Pinpoint the cell where the given text exists, returning its (X, Y) midpoint coordinate. 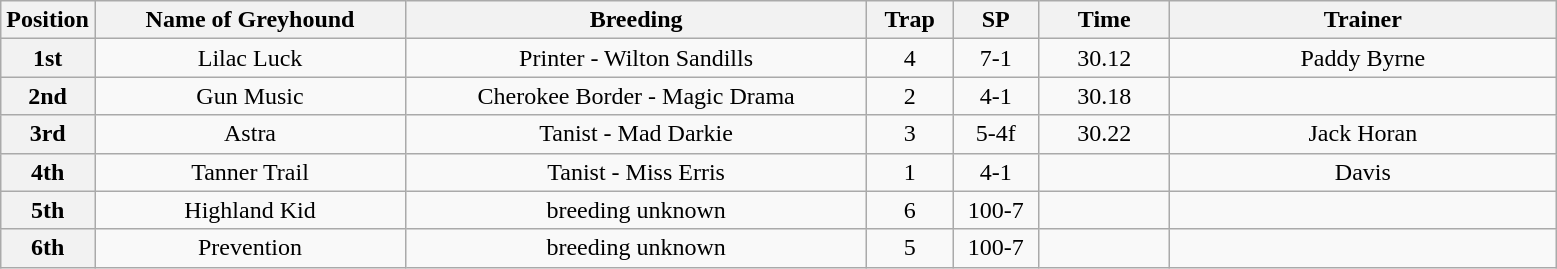
30.22 (1104, 134)
7-1 (996, 58)
Tanner Trail (250, 172)
Trap (910, 20)
Time (1104, 20)
30.18 (1104, 96)
Lilac Luck (250, 58)
Name of Greyhound (250, 20)
1 (910, 172)
Paddy Byrne (1363, 58)
6 (910, 210)
1st (48, 58)
2nd (48, 96)
Highland Kid (250, 210)
4 (910, 58)
5 (910, 248)
5th (48, 210)
SP (996, 20)
Trainer (1363, 20)
Breeding (636, 20)
5-4f (996, 134)
2 (910, 96)
Cherokee Border - Magic Drama (636, 96)
4th (48, 172)
Jack Horan (1363, 134)
Davis (1363, 172)
30.12 (1104, 58)
Gun Music (250, 96)
Tanist - Miss Erris (636, 172)
Printer - Wilton Sandills (636, 58)
3rd (48, 134)
6th (48, 248)
Position (48, 20)
Astra (250, 134)
3 (910, 134)
Prevention (250, 248)
Tanist - Mad Darkie (636, 134)
